Return the [x, y] coordinate for the center point of the cell that contains the specified text.  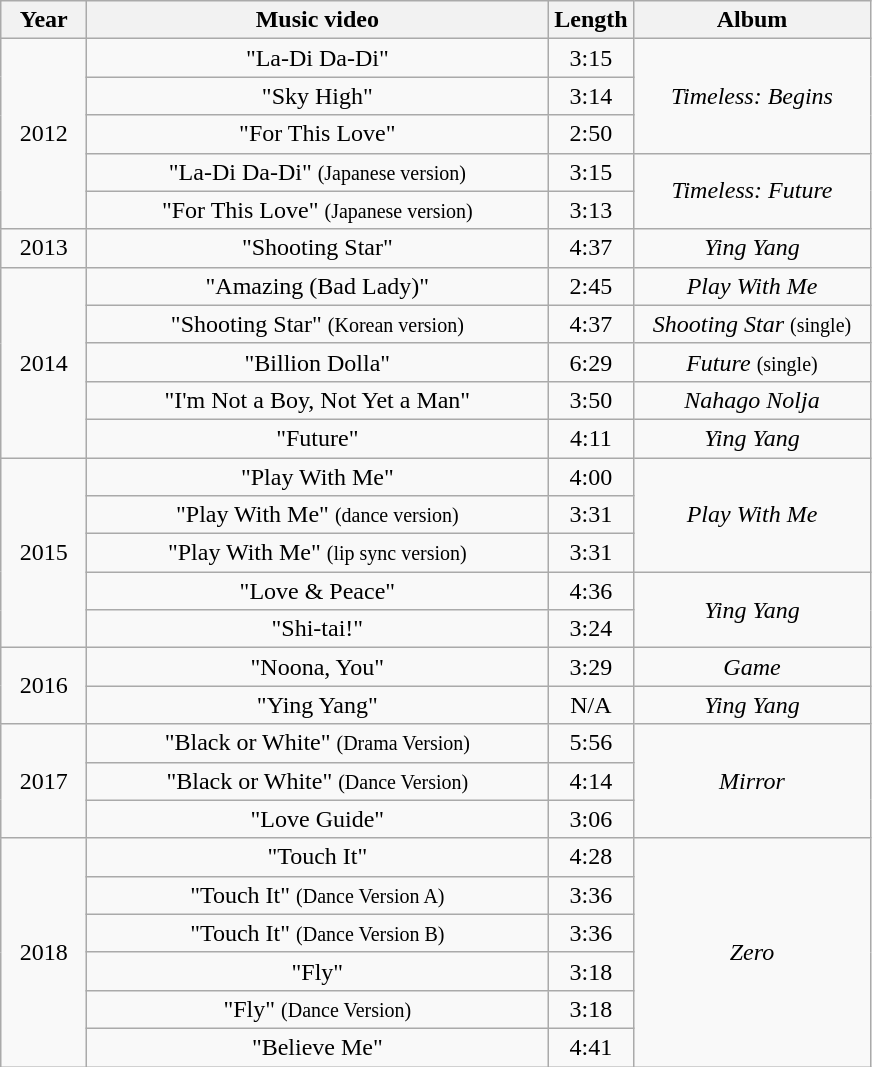
2013 [44, 248]
Mirror [752, 781]
6:29 [591, 362]
Album [752, 20]
"Black or White" (Dance Version) [318, 781]
Year [44, 20]
"I'm Not a Boy, Not Yet a Man" [318, 400]
2014 [44, 362]
"Touch It" (Dance Version A) [318, 895]
3:14 [591, 96]
"Touch It" (Dance Version B) [318, 933]
2:50 [591, 134]
Timeless: Begins [752, 96]
Music video [318, 20]
"Ying Yang" [318, 705]
Length [591, 20]
2016 [44, 686]
4:41 [591, 1047]
2:45 [591, 286]
3:24 [591, 629]
"Love Guide" [318, 819]
4:14 [591, 781]
"Play With Me" [318, 477]
"La-Di Da-Di" [318, 58]
"Amazing (Bad Lady)" [318, 286]
"Shi-tai!" [318, 629]
Future (single) [752, 362]
4:28 [591, 857]
Nahago Nolja [752, 400]
4:36 [591, 591]
4:00 [591, 477]
4:11 [591, 438]
3:50 [591, 400]
3:13 [591, 210]
"Future" [318, 438]
"Touch It" [318, 857]
"La-Di Da-Di" (Japanese version) [318, 172]
"Fly" (Dance Version) [318, 1009]
5:56 [591, 743]
"Fly" [318, 971]
2015 [44, 553]
2017 [44, 781]
2012 [44, 134]
"Play With Me" (dance version) [318, 515]
Zero [752, 952]
Shooting Star (single) [752, 324]
"Believe Me" [318, 1047]
"Billion Dolla" [318, 362]
"Play With Me" (lip sync version) [318, 553]
"Sky High" [318, 96]
Timeless: Future [752, 191]
"Shooting Star" [318, 248]
"Love & Peace" [318, 591]
Game [752, 667]
"Shooting Star" (Korean version) [318, 324]
2018 [44, 952]
3:29 [591, 667]
"For This Love" (Japanese version) [318, 210]
3:06 [591, 819]
N/A [591, 705]
"Black or White" (Drama Version) [318, 743]
"For This Love" [318, 134]
"Noona, You" [318, 667]
